Provide the [x, y] coordinate of the cell's center where the given text is located.  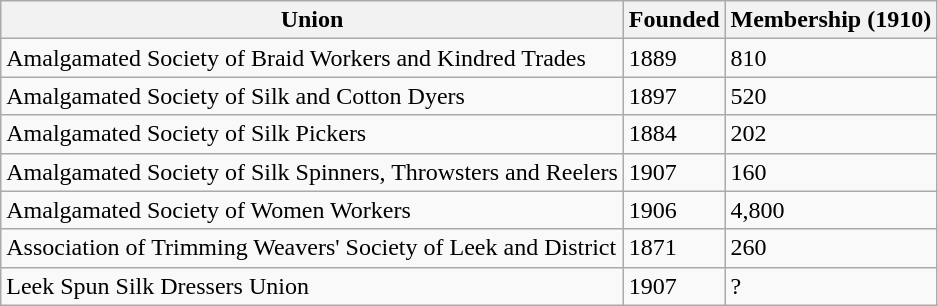
Amalgamated Society of Silk Pickers [312, 134]
160 [831, 172]
Amalgamated Society of Women Workers [312, 210]
260 [831, 248]
1889 [674, 58]
Amalgamated Society of Silk Spinners, Throwsters and Reelers [312, 172]
Membership (1910) [831, 20]
810 [831, 58]
Amalgamated Society of Braid Workers and Kindred Trades [312, 58]
Union [312, 20]
1871 [674, 248]
202 [831, 134]
1884 [674, 134]
Amalgamated Society of Silk and Cotton Dyers [312, 96]
Association of Trimming Weavers' Society of Leek and District [312, 248]
1906 [674, 210]
520 [831, 96]
? [831, 286]
4,800 [831, 210]
Founded [674, 20]
Leek Spun Silk Dressers Union [312, 286]
1897 [674, 96]
